Extract the (X, Y) coordinate from the center of the cell holding the provided text.  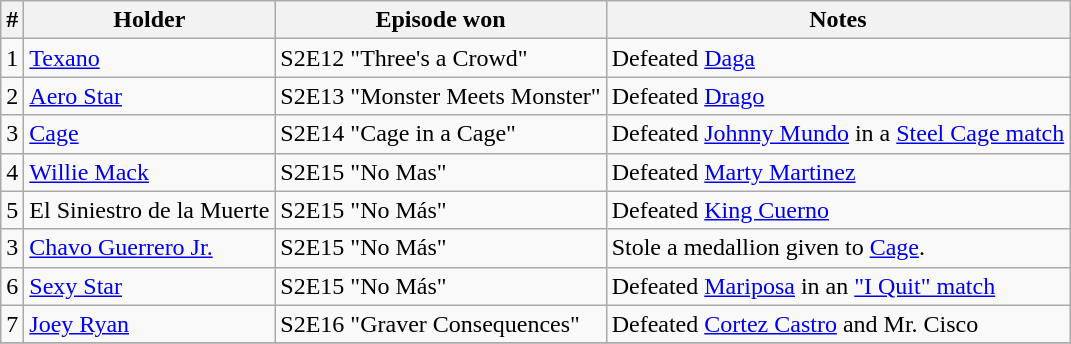
Defeated Marty Martinez (838, 172)
Joey Ryan (150, 324)
Defeated Drago (838, 96)
Defeated Johnny Mundo in a Steel Cage match (838, 134)
Stole a medallion given to Cage. (838, 248)
Chavo Guerrero Jr. (150, 248)
Defeated Daga (838, 58)
S2E14 "Cage in a Cage" (440, 134)
S2E13 "Monster Meets Monster" (440, 96)
6 (12, 286)
Defeated Cortez Castro and Mr. Cisco (838, 324)
Texano (150, 58)
Defeated King Cuerno (838, 210)
1 (12, 58)
Aero Star (150, 96)
El Siniestro de la Muerte (150, 210)
S2E16 "Graver Consequences" (440, 324)
S2E15 "No Mas" (440, 172)
Holder (150, 20)
5 (12, 210)
S2E12 "Three's a Crowd" (440, 58)
Willie Mack (150, 172)
7 (12, 324)
Defeated Mariposa in an "I Quit" match (838, 286)
Cage (150, 134)
Notes (838, 20)
4 (12, 172)
Episode won (440, 20)
# (12, 20)
2 (12, 96)
Sexy Star (150, 286)
